Output the [x, y] coordinate of the center of the cell containing the given text.  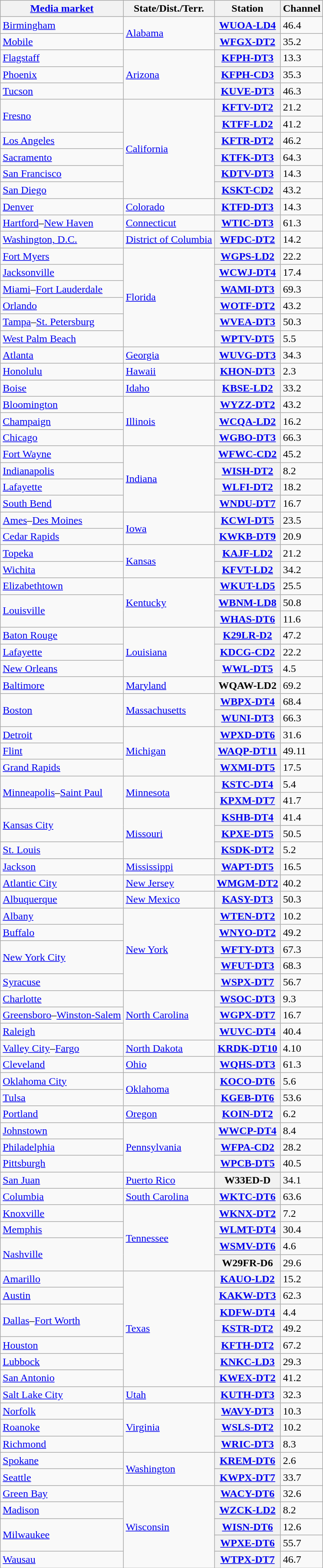
Florida [169, 297]
WKUT-LD5 [247, 586]
KAJF-LD2 [247, 553]
WAQP-DT11 [247, 751]
W29FR-D6 [247, 1263]
Buffalo [62, 932]
Channel [302, 9]
Minneapolis–Saint Paul [62, 792]
Alabama [169, 33]
WBNM-LD8 [247, 603]
WCQA-LD2 [247, 421]
Louisiana [169, 652]
23.5 [302, 520]
Atlantic City [62, 883]
Ames–Des Moines [62, 520]
Greensboro–Winston-Salem [62, 1015]
KFTV-DT2 [247, 108]
Baltimore [62, 685]
5.6 [302, 1081]
Columbia [62, 1196]
68.3 [302, 965]
KSTC-DT4 [247, 784]
Virginia [169, 1428]
Valley City–Fargo [62, 1048]
Tulsa [62, 1098]
Texas [169, 1329]
KUTH-DT3 [247, 1395]
Lubbock [62, 1362]
KPXM-DT7 [247, 801]
Elizabethtown [62, 586]
Kansas [169, 561]
New York City [62, 957]
WVEA-DT3 [247, 322]
Raleigh [62, 1032]
29.3 [302, 1362]
16.2 [302, 421]
4.4 [302, 1312]
KTFF-LD2 [247, 124]
Baton Rouge [62, 636]
Madison [62, 1510]
WSPX-DT7 [247, 982]
Atlanta [62, 355]
41.7 [302, 801]
WFPA-CD2 [247, 1147]
San Francisco [62, 173]
Dallas–Fort Worth [62, 1320]
4.10 [302, 1048]
WSMV-DT6 [247, 1246]
Richmond [62, 1444]
Wisconsin [169, 1526]
Albany [62, 916]
32.3 [302, 1395]
Jackson [62, 867]
WHAS-DT6 [247, 619]
Illinois [169, 421]
10.3 [302, 1411]
Mississippi [169, 867]
55.7 [302, 1543]
WYZZ-DT2 [247, 404]
WTEN-DT2 [247, 916]
Seattle [62, 1477]
WFWC-CD2 [247, 454]
WNYO-DT2 [247, 932]
Champaign [62, 421]
Washington, D.C. [62, 240]
13.3 [302, 58]
South Bend [62, 504]
2.3 [302, 372]
32.6 [302, 1493]
WXMI-DT5 [247, 768]
KWKB-DT9 [247, 537]
WSLS-DT2 [247, 1428]
Massachusetts [169, 710]
WISH-DT2 [247, 470]
Cedar Rapids [62, 537]
New Orleans [62, 668]
KDTV-DT3 [247, 173]
San Antonio [62, 1378]
Cleveland [62, 1065]
Minnesota [169, 792]
WQHS-DT3 [247, 1065]
Jacksonville [62, 273]
7.2 [302, 1213]
Topeka [62, 553]
WTPX-DT7 [247, 1560]
WRIC-DT3 [247, 1444]
18.2 [302, 487]
Puerto Rico [169, 1180]
Boise [62, 388]
Syracuse [62, 982]
Washington [169, 1469]
KFTH-DT2 [247, 1345]
46.4 [302, 25]
WUOA-LD4 [247, 25]
17.4 [302, 273]
9.3 [302, 998]
California [169, 149]
KSDK-DT2 [247, 850]
Johnstown [62, 1131]
San Juan [62, 1180]
Roanoke [62, 1428]
Grand Rapids [62, 768]
KUVE-DT3 [247, 91]
Oklahoma City [62, 1081]
WOTF-DT2 [247, 306]
40.5 [302, 1164]
6.2 [302, 1114]
Honolulu [62, 372]
4.5 [302, 668]
5.4 [302, 784]
69.2 [302, 685]
KTFD-DT3 [247, 207]
WPCB-DT5 [247, 1164]
17.5 [302, 768]
Hartford–New Haven [62, 223]
Kansas City [62, 825]
40.2 [302, 883]
Detroit [62, 735]
South Carolina [169, 1196]
33.7 [302, 1477]
St. Louis [62, 850]
WWL-DT5 [247, 668]
14.2 [302, 240]
12.6 [302, 1526]
K29LR-D2 [247, 636]
KOCO-DT6 [247, 1081]
Fort Wayne [62, 454]
Salt Lake City [62, 1395]
Spokane [62, 1460]
8.3 [302, 1444]
New Mexico [169, 900]
Milwaukee [62, 1535]
Indianapolis [62, 470]
Orlando [62, 306]
Colorado [169, 207]
34.3 [302, 355]
Ohio [169, 1065]
Denver [62, 207]
Houston [62, 1345]
KAKW-DT3 [247, 1296]
Fort Myers [62, 256]
KAUO-LD2 [247, 1279]
District of Columbia [169, 240]
KBSE-LD2 [247, 388]
Flint [62, 751]
28.2 [302, 1147]
WSOC-DT3 [247, 998]
41.4 [302, 817]
KSKT-CD2 [247, 190]
Oklahoma [169, 1089]
KRDK-DT10 [247, 1048]
WKTC-DT6 [247, 1196]
Missouri [169, 834]
WGBO-DT3 [247, 437]
WLMT-DT4 [247, 1229]
WUVG-DT3 [247, 355]
Chicago [62, 437]
56.7 [302, 982]
KASY-DT3 [247, 900]
Hawaii [169, 372]
5.2 [302, 850]
Louisville [62, 611]
WQAW-LD2 [247, 685]
KOIN-DT2 [247, 1114]
5.5 [302, 339]
Idaho [169, 388]
KHON-DT3 [247, 372]
WFUT-DT3 [247, 965]
W33ED-D [247, 1180]
Boston [62, 710]
Wichita [62, 570]
WWCP-DT4 [247, 1131]
New York [169, 949]
WCWJ-DT4 [247, 273]
WPXE-DT6 [247, 1543]
46.7 [302, 1560]
Sacramento [62, 157]
Utah [169, 1395]
KREM-DT6 [247, 1460]
WFGX-DT2 [247, 42]
WLFI-DT2 [247, 487]
68.4 [302, 701]
15.2 [302, 1279]
Media market [62, 9]
Tennessee [169, 1238]
Charlotte [62, 998]
Green Bay [62, 1493]
KTFK-DT3 [247, 157]
Wausau [62, 1560]
KSHB-DT4 [247, 817]
Norfolk [62, 1411]
Nashville [62, 1254]
4.6 [302, 1246]
62.3 [302, 1296]
KCWI-DT5 [247, 520]
WBPX-DT4 [247, 701]
31.6 [302, 735]
50.8 [302, 603]
40.4 [302, 1032]
64.3 [302, 157]
Arizona [169, 75]
Mobile [62, 42]
WGPX-DT7 [247, 1015]
State/Dist./Terr. [169, 9]
KFTR-DT2 [247, 140]
KWEX-DT2 [247, 1378]
WAMI-DT3 [247, 289]
WFTY-DT3 [247, 949]
50.5 [302, 834]
49.11 [302, 751]
KNKC-LD3 [247, 1362]
30.4 [302, 1229]
Bloomington [62, 404]
34.2 [302, 570]
Pennsylvania [169, 1147]
53.6 [302, 1098]
Tampa–St. Petersburg [62, 322]
Tucson [62, 91]
West Palm Beach [62, 339]
Iowa [169, 528]
WTIC-DT3 [247, 223]
2.6 [302, 1460]
WISN-DT6 [247, 1526]
KDCG-CD2 [247, 652]
67.2 [302, 1345]
Austin [62, 1296]
WNDU-DT7 [247, 504]
Birmingham [62, 25]
WAPT-DT5 [247, 867]
WPTV-DT5 [247, 339]
Knoxville [62, 1213]
Amarillo [62, 1279]
KSTR-DT2 [247, 1329]
35.3 [302, 75]
33.2 [302, 388]
San Diego [62, 190]
Georgia [169, 355]
46.2 [302, 140]
Albuquerque [62, 900]
Connecticut [169, 223]
67.3 [302, 949]
11.6 [302, 619]
WUNI-DT3 [247, 718]
WFDC-DT2 [247, 240]
Philadelphia [62, 1147]
Maryland [169, 685]
KFPH-CD3 [247, 75]
29.6 [302, 1263]
47.2 [302, 636]
WKNX-DT2 [247, 1213]
34.1 [302, 1180]
Flagstaff [62, 58]
8.4 [302, 1131]
63.6 [302, 1196]
KPXE-DT5 [247, 834]
35.2 [302, 42]
WMGM-DT2 [247, 883]
New Jersey [169, 883]
North Dakota [169, 1048]
Portland [62, 1114]
45.2 [302, 454]
WZCK-LD2 [247, 1510]
Miami–Fort Lauderdale [62, 289]
WGPS-LD2 [247, 256]
Los Angeles [62, 140]
Phoenix [62, 75]
KFVT-LD2 [247, 570]
KGEB-DT6 [247, 1098]
WUVC-DT4 [247, 1032]
WAVY-DT3 [247, 1411]
Station [247, 9]
KWPX-DT7 [247, 1477]
WPXD-DT6 [247, 735]
Indiana [169, 479]
46.3 [302, 91]
Michigan [169, 751]
16.5 [302, 867]
20.9 [302, 537]
North Carolina [169, 1015]
WACY-DT6 [247, 1493]
69.3 [302, 289]
KFPH-DT3 [247, 58]
Fresno [62, 116]
25.5 [302, 586]
KDFW-DT4 [247, 1312]
Oregon [169, 1114]
Kentucky [169, 603]
Memphis [62, 1229]
Pittsburgh [62, 1164]
